Search for the cell housing the specified text and yield its [x, y] center coordinate. 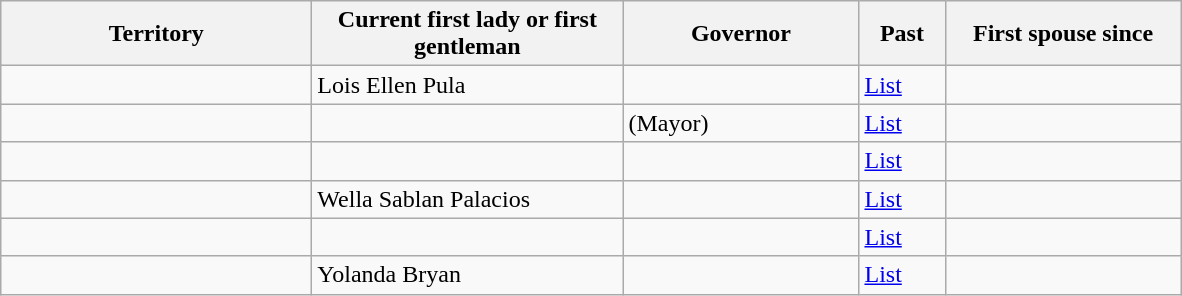
Lois Ellen Pula [468, 85]
Yolanda Bryan [468, 275]
(Mayor) [741, 123]
Current first lady or first gentleman [468, 34]
Past [902, 34]
Territory [156, 34]
First spouse since [1063, 34]
Governor [741, 34]
Wella Sablan Palacios [468, 199]
